Identify which cell holds the provided text, then report its (x, y) central coordinate. 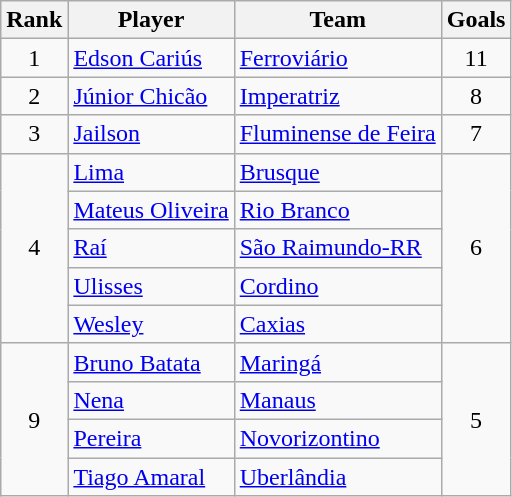
Ferroviário (338, 58)
4 (34, 248)
Fluminense de Feira (338, 134)
Maringá (338, 362)
6 (476, 248)
11 (476, 58)
5 (476, 419)
Jailson (151, 134)
Caxias (338, 324)
9 (34, 419)
Goals (476, 20)
Imperatriz (338, 96)
Manaus (338, 400)
Nena (151, 400)
Mateus Oliveira (151, 210)
2 (34, 96)
Rank (34, 20)
Uberlândia (338, 477)
Team (338, 20)
Raí (151, 248)
3 (34, 134)
Player (151, 20)
Cordino (338, 286)
Lima (151, 172)
Bruno Batata (151, 362)
Júnior Chicão (151, 96)
Pereira (151, 438)
8 (476, 96)
Wesley (151, 324)
Ulisses (151, 286)
Tiago Amaral (151, 477)
Edson Cariús (151, 58)
1 (34, 58)
7 (476, 134)
Brusque (338, 172)
Rio Branco (338, 210)
Novorizontino (338, 438)
São Raimundo-RR (338, 248)
